Detect which cell encompasses the target text, then output its [X, Y] center coordinate. 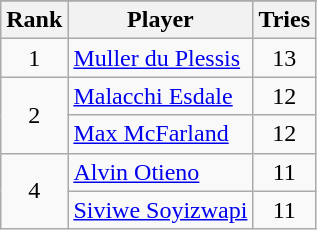
2 [34, 115]
Muller du Plessis [160, 58]
Alvin Otieno [160, 172]
4 [34, 191]
Rank [34, 20]
1 [34, 58]
Player [160, 20]
Max McFarland [160, 134]
Tries [284, 20]
13 [284, 58]
Malacchi Esdale [160, 96]
Siviwe Soyizwapi [160, 210]
